For the text-containing cell, return its midpoint in (X, Y) coordinate format. 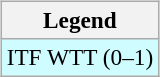
ITF WTT (0–1) (80, 57)
Legend (80, 20)
